Locate the cell with the specified text and output its (x, y) center coordinate. 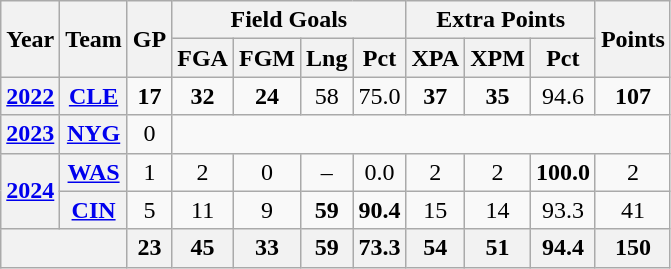
17 (149, 96)
15 (436, 210)
93.3 (562, 210)
23 (149, 248)
45 (203, 248)
14 (498, 210)
2023 (30, 134)
FGA (203, 58)
Field Goals (289, 20)
150 (632, 248)
35 (498, 96)
2022 (30, 96)
33 (266, 248)
XPA (436, 58)
Year (30, 39)
1 (149, 172)
5 (149, 210)
24 (266, 96)
90.4 (380, 210)
0.0 (380, 172)
CLE (94, 96)
75.0 (380, 96)
Points (632, 39)
GP (149, 39)
32 (203, 96)
37 (436, 96)
9 (266, 210)
94.4 (562, 248)
Extra Points (500, 20)
CIN (94, 210)
Team (94, 39)
NYG (94, 134)
FGM (266, 58)
11 (203, 210)
41 (632, 210)
100.0 (562, 172)
54 (436, 248)
Lng (327, 58)
51 (498, 248)
73.3 (380, 248)
107 (632, 96)
58 (327, 96)
– (327, 172)
XPM (498, 58)
2024 (30, 191)
94.6 (562, 96)
WAS (94, 172)
